Capture the cell that displays the provided text and extract its [x, y] central coordinate. 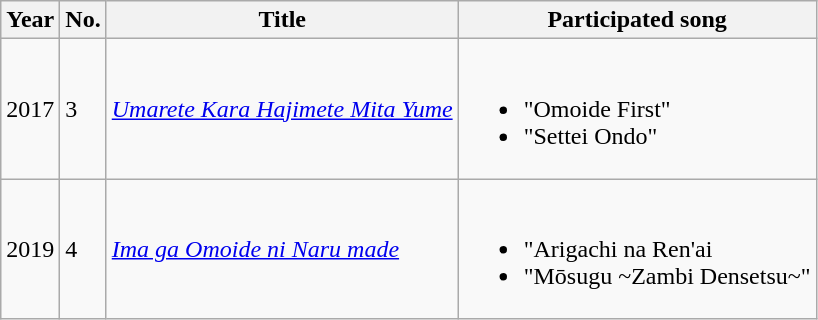
3 [83, 109]
"Omoide First""Settei Ondo" [637, 109]
Umarete Kara Hajimete Mita Yume [282, 109]
4 [83, 249]
Year [30, 20]
2017 [30, 109]
Title [282, 20]
No. [83, 20]
2019 [30, 249]
"Arigachi na Ren'ai"Mōsugu ~Zambi Densetsu~" [637, 249]
Ima ga Omoide ni Naru made [282, 249]
Participated song [637, 20]
